Determine the [X, Y] coordinate at the center of the cell enclosing the given text.  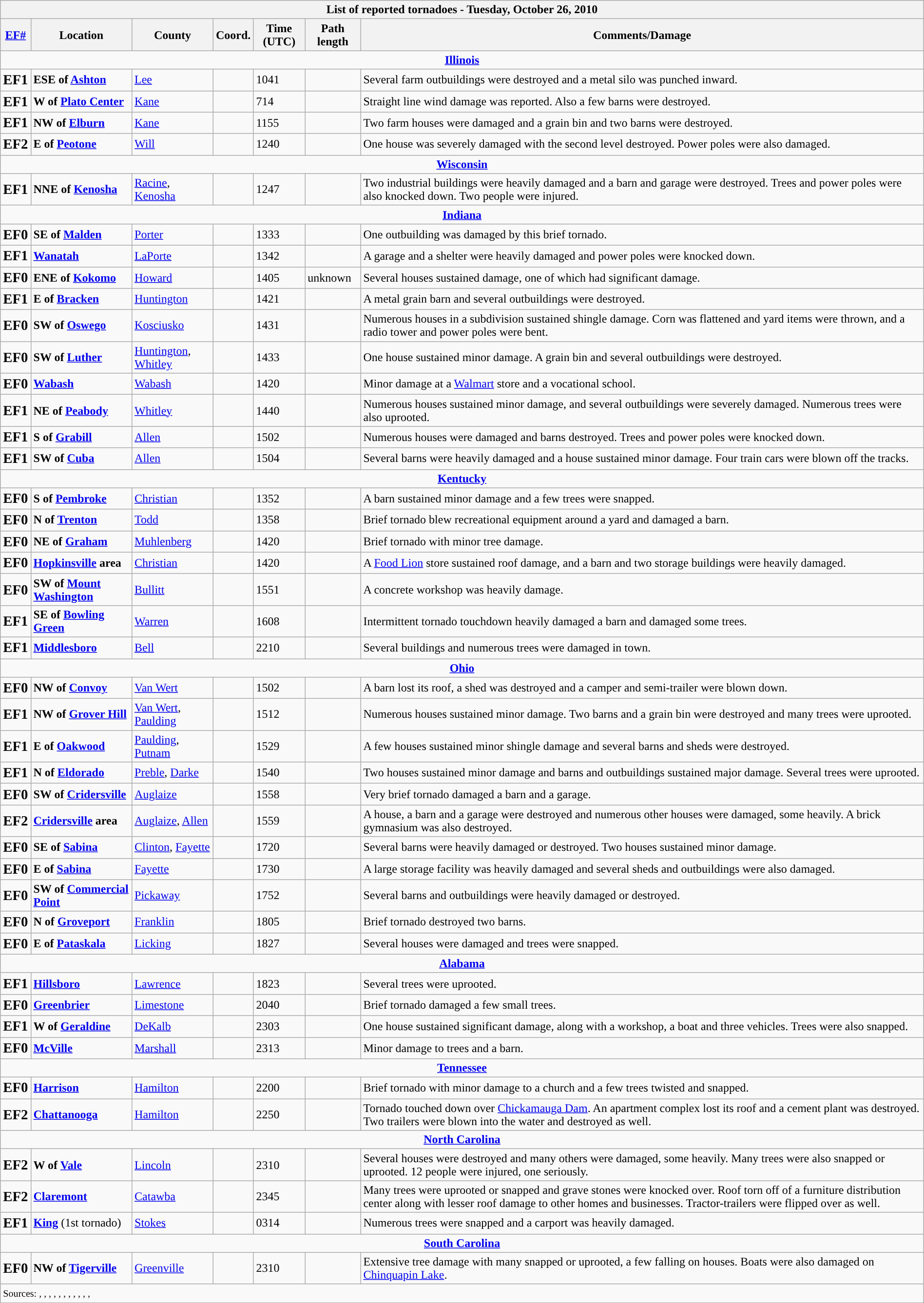
W of Geraldine [81, 1026]
Brief tornado with minor damage to a church and a few trees twisted and snapped. [642, 1088]
Muhlenberg [173, 541]
1823 [279, 983]
Auglaize [173, 794]
One outbuilding was damaged by this brief tornado. [642, 234]
0314 [279, 1223]
Lee [173, 80]
Several barns were heavily damaged and a house sustained minor damage. Four train cars were blown off the tracks. [642, 459]
W of Vale [81, 1165]
Tennessee [462, 1068]
NW of Tigerville [81, 1268]
2345 [279, 1197]
Brief tornado damaged a few small trees. [642, 1005]
Preble, Darke [173, 773]
Several trees were uprooted. [642, 983]
Bell [173, 648]
Clinton, Fayette [173, 847]
Alabama [462, 963]
Warren [173, 621]
McVille [81, 1048]
Whitley [173, 410]
Kosciusko [173, 326]
Wanatah [81, 256]
1827 [279, 943]
Licking [173, 943]
A house, a barn and a garage were destroyed and numerous other houses were damaged, some heavily. A brick gymnasium was also destroyed. [642, 821]
Todd [173, 520]
Brief tornado destroyed two barns. [642, 922]
SE of Sabina [81, 847]
Several houses were damaged and trees were snapped. [642, 943]
Van Wert, Paulding [173, 714]
Path length [333, 35]
1421 [279, 299]
Howard [173, 278]
1240 [279, 144]
Extensive tree damage with many snapped or uprooted, a few falling on houses. Boats were also damaged on Chinquapin Lake. [642, 1268]
E of Sabina [81, 869]
1155 [279, 123]
2303 [279, 1026]
1440 [279, 410]
Lawrence [173, 983]
Van Wert [173, 688]
NE of Peabody [81, 410]
A barn lost its roof, a shed was destroyed and a camper and semi-trailer were blown down. [642, 688]
1433 [279, 358]
Straight line wind damage was reported. Also a few barns were destroyed. [642, 101]
2313 [279, 1048]
1342 [279, 256]
North Carolina [462, 1140]
Marshall [173, 1048]
DeKalb [173, 1026]
unknown [333, 278]
NNE of Kenosha [81, 189]
SW of Mount Washington [81, 590]
A barn sustained minor damage and a few trees were snapped. [642, 498]
Chattanooga [81, 1115]
SW of Luther [81, 358]
Numerous houses sustained minor damage, and several outbuildings were severely damaged. Numerous trees were also uprooted. [642, 410]
Harrison [81, 1088]
A garage and a shelter were heavily damaged and power poles were knocked down. [642, 256]
Several farm outbuildings were destroyed and a metal silo was punched inward. [642, 80]
A metal grain barn and several outbuildings were destroyed. [642, 299]
Lincoln [173, 1165]
NE of Graham [81, 541]
Catawba [173, 1197]
ENE of Kokomo [81, 278]
Several houses sustained damage, one of which had significant damage. [642, 278]
Hillsboro [81, 983]
Fayette [173, 869]
1247 [279, 189]
Location [81, 35]
SW of Cridersville [81, 794]
E of Bracken [81, 299]
A few houses sustained minor shingle damage and several barns and sheds were destroyed. [642, 747]
SW of Oswego [81, 326]
LaPorte [173, 256]
714 [279, 101]
Very brief tornado damaged a barn and a garage. [642, 794]
1730 [279, 869]
Minor damage at a Walmart store and a vocational school. [642, 384]
EF# [16, 35]
Kentucky [462, 479]
List of reported tornadoes - Tuesday, October 26, 2010 [462, 10]
1352 [279, 498]
One house was severely damaged with the second level destroyed. Power poles were also damaged. [642, 144]
Several barns were heavily damaged or destroyed. Two houses sustained minor damage. [642, 847]
2210 [279, 648]
2250 [279, 1115]
1405 [279, 278]
Hopkinsville area [81, 563]
E of Pataskala [81, 943]
1540 [279, 773]
Numerous houses were damaged and barns destroyed. Trees and power poles were knocked down. [642, 437]
SE of Bowling Green [81, 621]
Time (UTC) [279, 35]
1333 [279, 234]
Claremont [81, 1197]
Coord. [233, 35]
Middlesboro [81, 648]
S of Grabill [81, 437]
Illinois [462, 60]
1041 [279, 80]
Two farm houses were damaged and a grain bin and two barns were destroyed. [642, 123]
1529 [279, 747]
Several barns and outbuildings were heavily damaged or destroyed. [642, 896]
SW of Cuba [81, 459]
1431 [279, 326]
Greenville [173, 1268]
King (1st tornado) [81, 1223]
NW of Grover Hill [81, 714]
1558 [279, 794]
A Food Lion store sustained roof damage, and a barn and two storage buildings were heavily damaged. [642, 563]
SW of Commercial Point [81, 896]
Brief tornado with minor tree damage. [642, 541]
Pickaway [173, 896]
Paulding, Putnam [173, 747]
Racine, Kenosha [173, 189]
Limestone [173, 1005]
E of Peotone [81, 144]
Will [173, 144]
Ohio [462, 668]
W of Plato Center [81, 101]
N of Eldorado [81, 773]
1720 [279, 847]
Huntington [173, 299]
Wisconsin [462, 164]
NW of Convoy [81, 688]
Numerous trees were snapped and a carport was heavily damaged. [642, 1223]
Intermittent tornado touchdown heavily damaged a barn and damaged some trees. [642, 621]
One house sustained significant damage, along with a workshop, a boat and three vehicles. Trees were also snapped. [642, 1026]
E of Oakwood [81, 747]
One house sustained minor damage. A grain bin and several outbuildings were destroyed. [642, 358]
Stokes [173, 1223]
1805 [279, 922]
Greenbrier [81, 1005]
ESE of Ashton [81, 80]
Cridersville area [81, 821]
A large storage facility was heavily damaged and several sheds and outbuildings were also damaged. [642, 869]
1504 [279, 459]
SE of Malden [81, 234]
Auglaize, Allen [173, 821]
Comments/Damage [642, 35]
1512 [279, 714]
2200 [279, 1088]
Several buildings and numerous trees were damaged in town. [642, 648]
NW of Elburn [81, 123]
Franklin [173, 922]
2040 [279, 1005]
1358 [279, 520]
1559 [279, 821]
Minor damage to trees and a barn. [642, 1048]
1551 [279, 590]
A concrete workshop was heavily damage. [642, 590]
Two houses sustained minor damage and barns and outbuildings sustained major damage. Several trees were uprooted. [642, 773]
S of Pembroke [81, 498]
Porter [173, 234]
N of Groveport [81, 922]
Numerous houses sustained minor damage. Two barns and a grain bin were destroyed and many trees were uprooted. [642, 714]
Huntington, Whitley [173, 358]
County [173, 35]
South Carolina [462, 1243]
Brief tornado blew recreational equipment around a yard and damaged a barn. [642, 520]
Bullitt [173, 590]
1752 [279, 896]
N of Trenton [81, 520]
Indiana [462, 214]
1608 [279, 621]
Sources: , , , , , , , , , , , [462, 1293]
